Pinpoint the cell where the given text exists, returning its [x, y] midpoint coordinate. 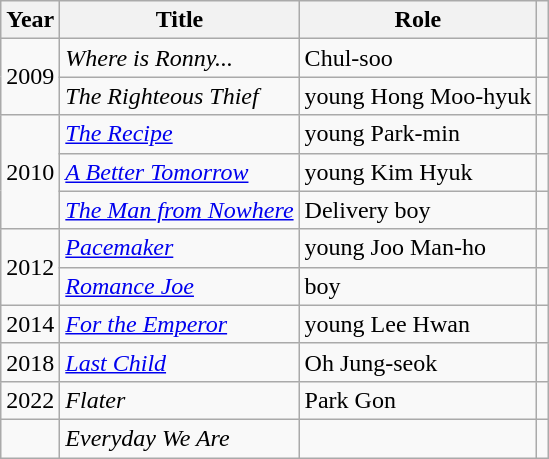
2022 [30, 400]
Romance Joe [180, 286]
Title [180, 20]
young Joo Man-ho [418, 248]
2012 [30, 267]
Chul-soo [418, 58]
The Recipe [180, 134]
2014 [30, 324]
Last Child [180, 362]
young Lee Hwan [418, 324]
young Kim Hyuk [418, 172]
Park Gon [418, 400]
The Righteous Thief [180, 96]
young Park-min [418, 134]
2009 [30, 77]
Where is Ronny... [180, 58]
Oh Jung-seok [418, 362]
2018 [30, 362]
Year [30, 20]
Pacemaker [180, 248]
For the Emperor [180, 324]
2010 [30, 172]
A Better Tomorrow [180, 172]
boy [418, 286]
young Hong Moo-hyuk [418, 96]
Everyday We Are [180, 438]
The Man from Nowhere [180, 210]
Role [418, 20]
Delivery boy [418, 210]
Flater [180, 400]
